Identify which cell holds the provided text, then report its [X, Y] central coordinate. 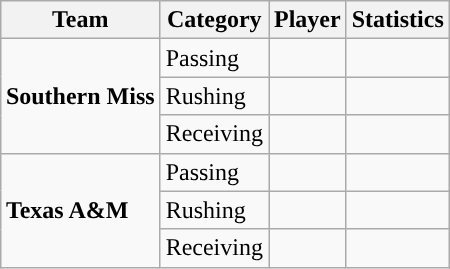
Texas A&M [80, 210]
Team [80, 20]
Statistics [398, 20]
Southern Miss [80, 96]
Player [307, 20]
Category [214, 20]
